Locate the cell with the specified text and output its (x, y) center coordinate. 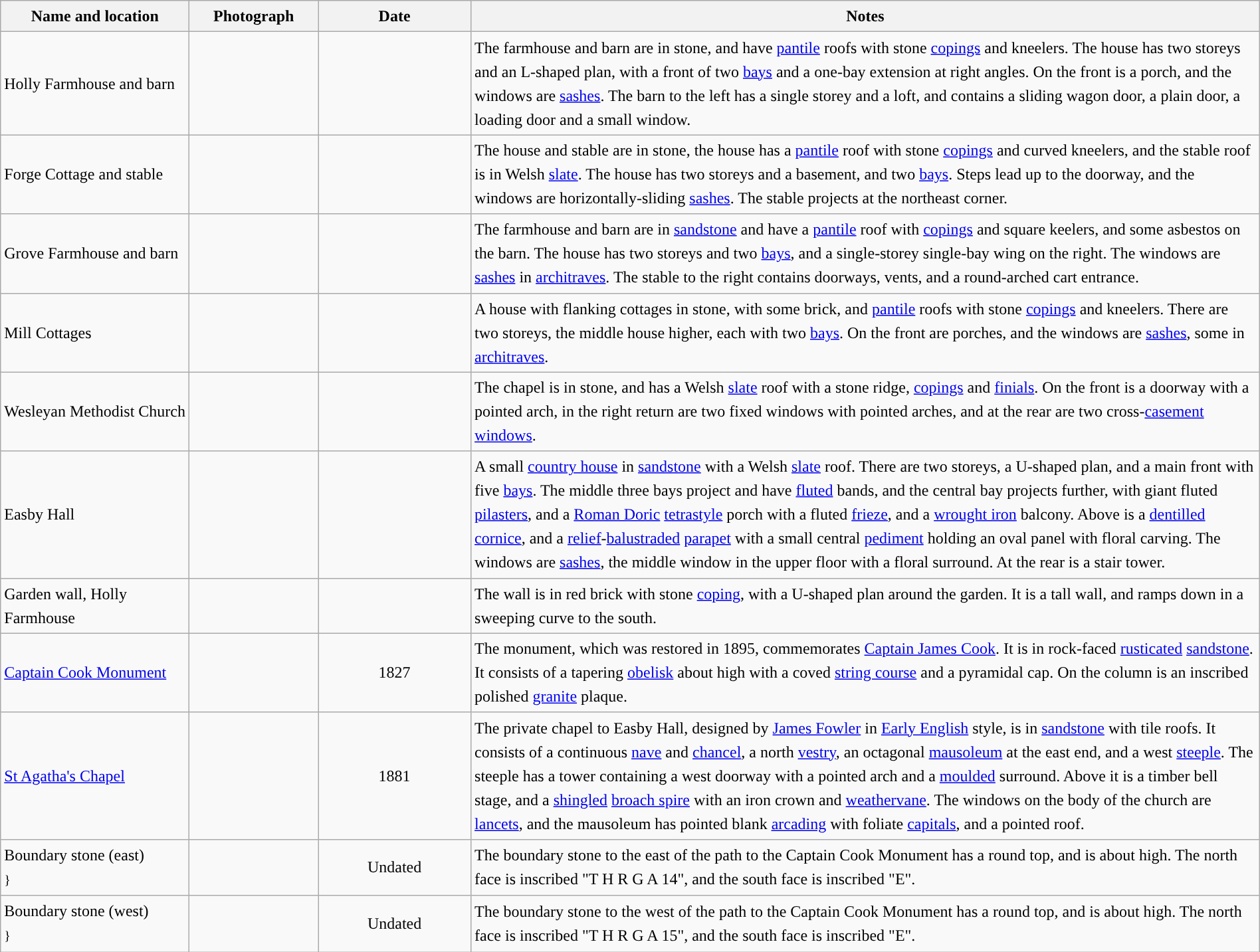
St Agatha's Chapel (95, 776)
Mill Cottages (95, 332)
Forge Cottage and stable (95, 174)
Grove Farmhouse and barn (95, 254)
Holly Farmhouse and barn (95, 84)
Wesleyan Methodist Church (95, 412)
1881 (395, 776)
Boundary stone (west)} (95, 923)
1827 (395, 672)
Easby Hall (95, 514)
Date (395, 16)
Notes (865, 16)
Name and location (95, 16)
Captain Cook Monument (95, 672)
Garden wall, Holly Farmhouse (95, 606)
Photograph (254, 16)
Boundary stone (east)} (95, 868)
